Search for the cell housing the specified text and yield its (x, y) center coordinate. 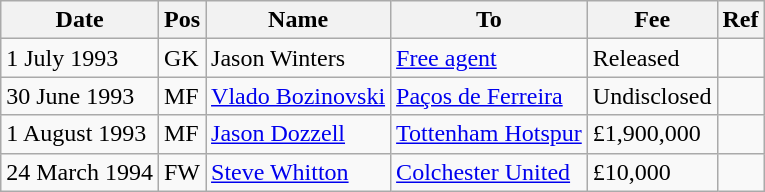
Jason Dozzell (298, 134)
Paços de Ferreira (490, 96)
1 August 1993 (80, 134)
FW (182, 172)
GK (182, 58)
24 March 1994 (80, 172)
Vlado Bozinovski (298, 96)
Date (80, 20)
30 June 1993 (80, 96)
Steve Whitton (298, 172)
Ref (740, 20)
Pos (182, 20)
£10,000 (652, 172)
Colchester United (490, 172)
Undisclosed (652, 96)
To (490, 20)
Free agent (490, 58)
Jason Winters (298, 58)
Released (652, 58)
Fee (652, 20)
Name (298, 20)
1 July 1993 (80, 58)
Tottenham Hotspur (490, 134)
£1,900,000 (652, 134)
